Extract the [x, y] coordinate from the center of the cell holding the provided text.  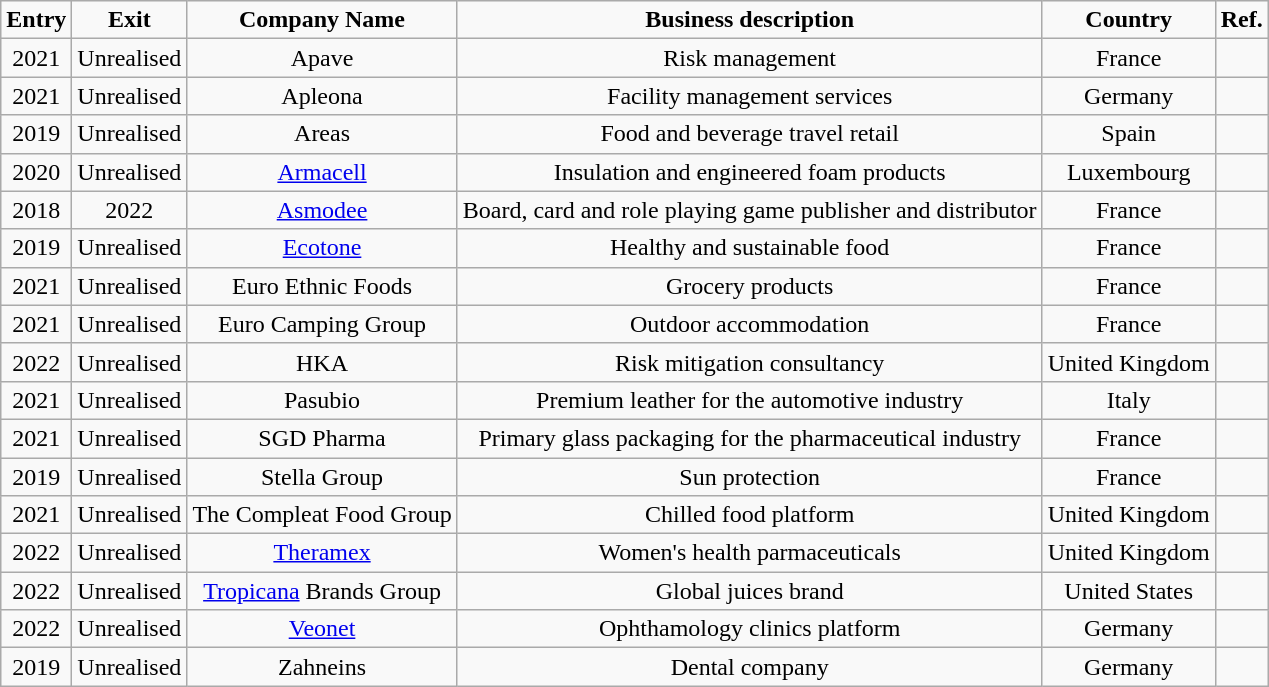
Exit [130, 20]
Primary glass packaging for the pharmaceutical industry [750, 438]
HKA [322, 362]
Grocery products [750, 286]
Spain [1128, 134]
Business description [750, 20]
Sun protection [750, 477]
Facility management services [750, 96]
2020 [36, 172]
Insulation and engineered foam products [750, 172]
Euro Ethnic Foods [322, 286]
Pasubio [322, 400]
United States [1128, 591]
Areas [322, 134]
Outdoor accommodation [750, 324]
Stella Group [322, 477]
Risk management [750, 58]
Tropicana Brands Group [322, 591]
Board, card and role playing game publisher and distributor [750, 210]
Italy [1128, 400]
Asmodee [322, 210]
Company Name [322, 20]
Veonet [322, 629]
Theramex [322, 553]
Food and beverage travel retail [750, 134]
Healthy and sustainable food [750, 248]
Zahneins [322, 667]
Euro Camping Group [322, 324]
Entry [36, 20]
Women's health parmaceuticals [750, 553]
Ecotone [322, 248]
Apave [322, 58]
2018 [36, 210]
Risk mitigation consultancy [750, 362]
Chilled food platform [750, 515]
SGD Pharma [322, 438]
The Compleat Food Group [322, 515]
Luxembourg [1128, 172]
Dental company [750, 667]
Ophthamology clinics platform [750, 629]
Premium leather for the automotive industry [750, 400]
Apleona [322, 96]
Country [1128, 20]
Armacell [322, 172]
Ref. [1242, 20]
Global juices brand [750, 591]
